Identify which cell holds the provided text, then report its [X, Y] central coordinate. 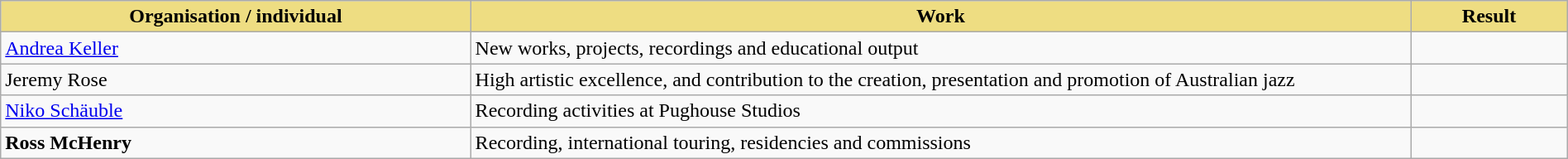
Ross McHenry [236, 142]
High artistic excellence, and contribution to the creation, presentation and promotion of Australian jazz [941, 79]
Niko Schäuble [236, 111]
Jeremy Rose [236, 79]
Organisation / individual [236, 17]
Andrea Keller [236, 48]
Recording, international touring, residencies and commissions [941, 142]
New works, projects, recordings and educational output [941, 48]
Recording activities at Pughouse Studios [941, 111]
Result [1489, 17]
Work [941, 17]
